Provide the (X, Y) coordinate of the cell's center where the given text is located.  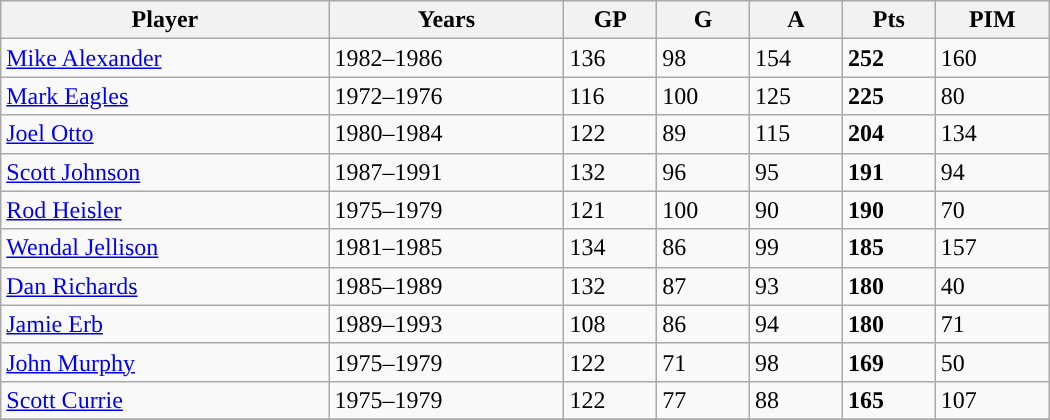
40 (992, 286)
87 (704, 286)
1972–1976 (446, 96)
154 (796, 58)
80 (992, 96)
96 (704, 172)
191 (888, 172)
121 (610, 210)
88 (796, 400)
1981–1985 (446, 248)
99 (796, 248)
125 (796, 96)
Mark Eagles (165, 96)
204 (888, 134)
Rod Heisler (165, 210)
185 (888, 248)
95 (796, 172)
1987–1991 (446, 172)
116 (610, 96)
93 (796, 286)
157 (992, 248)
70 (992, 210)
PIM (992, 20)
A (796, 20)
Jamie Erb (165, 324)
Player (165, 20)
160 (992, 58)
90 (796, 210)
Joel Otto (165, 134)
169 (888, 362)
89 (704, 134)
190 (888, 210)
77 (704, 400)
1980–1984 (446, 134)
107 (992, 400)
252 (888, 58)
GP (610, 20)
165 (888, 400)
G (704, 20)
225 (888, 96)
Pts (888, 20)
1982–1986 (446, 58)
115 (796, 134)
108 (610, 324)
John Murphy (165, 362)
Scott Currie (165, 400)
50 (992, 362)
Wendal Jellison (165, 248)
1989–1993 (446, 324)
136 (610, 58)
1985–1989 (446, 286)
Scott Johnson (165, 172)
Years (446, 20)
Mike Alexander (165, 58)
Dan Richards (165, 286)
